Find where the given text appears and provide that cell's center as (x, y) coordinate. 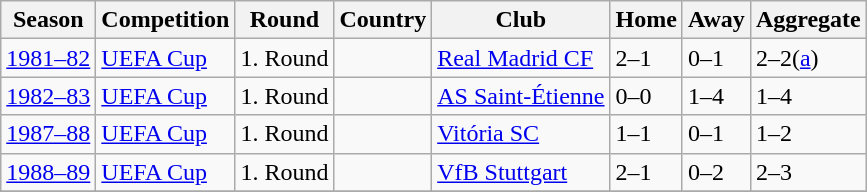
Aggregate (808, 20)
Real Madrid CF (521, 58)
AS Saint-Étienne (521, 96)
Away (716, 20)
1988–89 (48, 172)
1982–83 (48, 96)
2–2(a) (808, 58)
Club (521, 20)
Vitória SC (521, 134)
Home (646, 20)
1–1 (646, 134)
VfB Stuttgart (521, 172)
Season (48, 20)
Competition (166, 20)
0–0 (646, 96)
1987–88 (48, 134)
Country (383, 20)
0–2 (716, 172)
1–2 (808, 134)
Round (284, 20)
2–3 (808, 172)
1981–82 (48, 58)
